For the text-containing cell, return its midpoint in [X, Y] coordinate format. 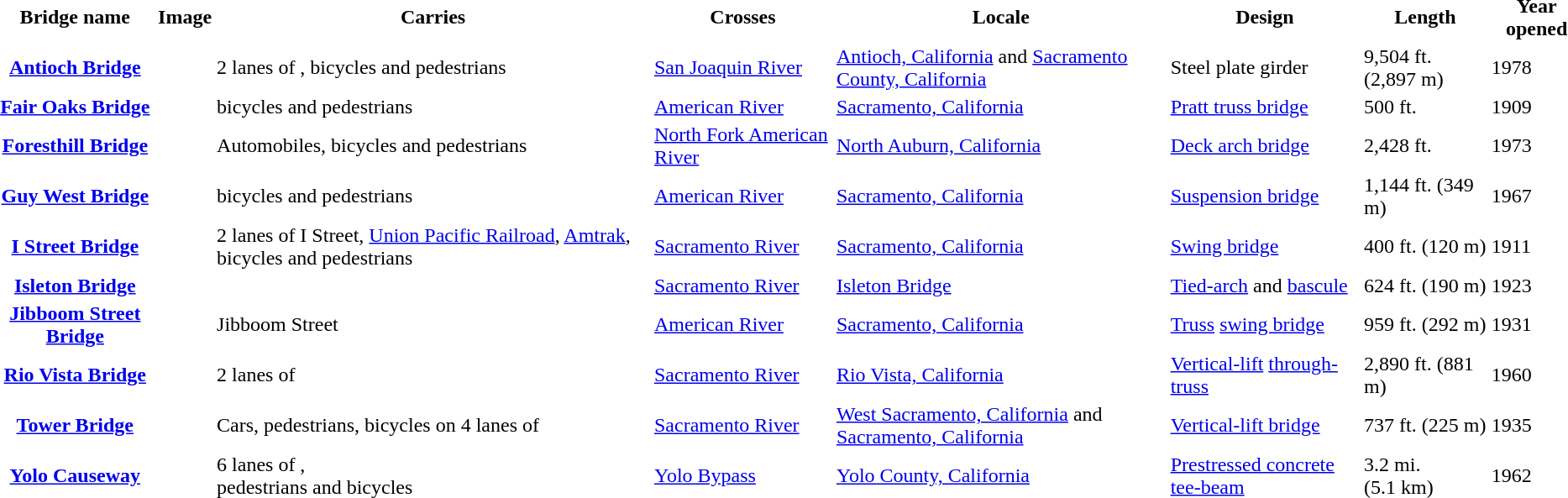
624 ft. (190 m) [1426, 286]
2,890 ft. (881 m) [1426, 375]
Swing bridge [1265, 247]
Automobiles, bicycles and pedestrians [433, 146]
North Auburn, California [1001, 146]
400 ft. (120 m) [1426, 247]
2,428 ft. [1426, 146]
Cars, pedestrians, bicycles on 4 lanes of [433, 425]
Antioch, California and Sacramento County, California [1001, 67]
737 ft. (225 m) [1426, 425]
Truss swing bridge [1265, 324]
2 lanes of I Street, Union Pacific Railroad, Amtrak, bicycles and pedestrians [433, 247]
Steel plate girder [1265, 67]
Isleton Bridge [1001, 286]
959 ft. (292 m) [1426, 324]
Pratt truss bridge [1265, 107]
2 lanes of , bicycles and pedestrians [433, 67]
North Fork American River [743, 146]
Jibboom Street [433, 324]
9,504 ft. (2,897 m) [1426, 67]
Vertical-lift bridge [1265, 425]
Rio Vista, California [1001, 375]
Vertical-lift through-truss [1265, 375]
San Joaquin River [743, 67]
Suspension bridge [1265, 197]
500 ft. [1426, 107]
2 lanes of [433, 375]
1,144 ft. (349 m) [1426, 197]
Tied-arch and bascule [1265, 286]
Deck arch bridge [1265, 146]
West Sacramento, California and Sacramento, California [1001, 425]
